Search for the cell housing the specified text and yield its [x, y] center coordinate. 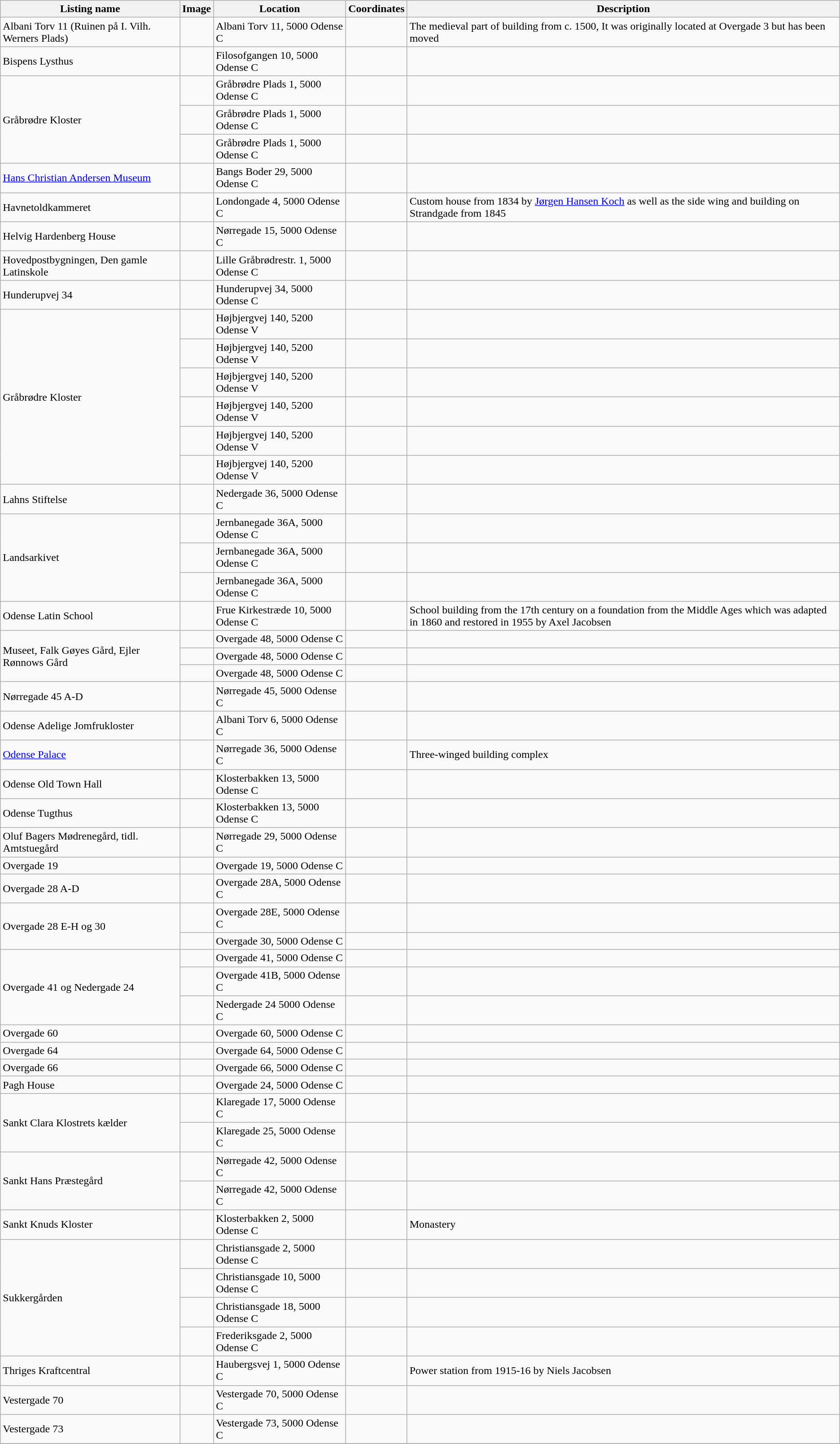
Overgade 66, 5000 Odense C [280, 1068]
Museet, Falk Gøyes Gård, Ejler Rønnows Gård [90, 656]
Londongade 4, 5000 Odense C [280, 207]
Haubergsvej 1, 5000 Odense C [280, 1370]
Description [623, 9]
Nørregade 15, 5000 Odense C [280, 236]
Sankt Clara Klostrets kælder [90, 1122]
Nørregade 29, 5000 Odense C [280, 843]
Vestergade 70, 5000 Odense C [280, 1400]
Overgade 28 A-D [90, 888]
Vestergade 73, 5000 Odense C [280, 1429]
Sankt Knuds Kloster [90, 1225]
Sankt Hans Præstegård [90, 1181]
Albani Torv 6, 5000 Odense C [280, 725]
Overgade 64 [90, 1050]
Nørregade 36, 5000 Odense C [280, 755]
Odense Palace [90, 755]
Lille Gråbrødrestr. 1, 5000 Odense C [280, 266]
Christiansgade 10, 5000 Odense C [280, 1283]
Landsarkivet [90, 557]
Sukkergården [90, 1298]
Location [280, 9]
Overgade 28 E-H og 30 [90, 926]
Monastery [623, 1225]
Overgade 60, 5000 Odense C [280, 1033]
Odense Tugthus [90, 813]
Hunderupvej 34, 5000 Odense C [280, 294]
Odense Adelige Jomfrukloster [90, 725]
Filosofgangen 10, 5000 Odense C [280, 61]
Lahns Stiftelse [90, 499]
Coordinates [376, 9]
Hans Christian Andersen Museum [90, 178]
Custom house from 1834 by Jørgen Hansen Koch as well as the side wing and building on Strandgade from 1845 [623, 207]
Nedergade 36, 5000 Odense C [280, 499]
Overgade 41 og Nedergade 24 [90, 987]
Nørregade 45 A-D [90, 696]
Overgade 28A, 5000 Odense C [280, 888]
Klaregade 17, 5000 Odense C [280, 1107]
Vestergade 73 [90, 1429]
Power station from 1915-16 by Niels Jacobsen [623, 1370]
Pagh House [90, 1085]
Frue Kirkestræde 10, 5000 Odense C [280, 616]
Frederiksgade 2, 5000 Odense C [280, 1342]
Nørregade 45, 5000 Odense C [280, 696]
Albani Torv 11, 5000 Odense C [280, 32]
The medieval part of building from c. 1500, It was originally located at Overgade 3 but has been moved [623, 32]
Bispens Lysthus [90, 61]
Bangs Boder 29, 5000 Odense C [280, 178]
Odense Latin School [90, 616]
Listing name [90, 9]
Overgade 41B, 5000 Odense C [280, 981]
Hovedpostbygningen, Den gamle Latinskole [90, 266]
Christiansgade 2, 5000 Odense C [280, 1254]
Overgade 30, 5000 Odense C [280, 941]
Klosterbakken 2, 5000 Odense C [280, 1225]
Overgade 19, 5000 Odense C [280, 866]
Christiansgade 18, 5000 Odense C [280, 1312]
Vestergade 70 [90, 1400]
Overgade 66 [90, 1068]
Overgade 19 [90, 866]
Odense Old Town Hall [90, 783]
Overgade 24, 5000 Odense C [280, 1085]
Image [197, 9]
Three-winged building complex [623, 755]
Thriges Kraftcentral [90, 1370]
Overgade 28E, 5000 Odense C [280, 918]
Hunderupvej 34 [90, 294]
Overgade 41, 5000 Odense C [280, 958]
Overgade 64, 5000 Odense C [280, 1050]
Havnetoldkammeret [90, 207]
School building from the 17th century on a foundation from the Middle Ages which was adapted in 1860 and restored in 1955 by Axel Jacobsen [623, 616]
Nedergade 24 5000 Odense C [280, 1011]
Helvig Hardenberg House [90, 236]
Klaregade 25, 5000 Odense C [280, 1137]
Overgade 60 [90, 1033]
Albani Torv 11 (Ruinen på I. Vilh. Werners Plads) [90, 32]
Oluf Bagers Mødrenegård, tidl. Amtstuegård [90, 843]
